Find where the given text appears and provide that cell's center as [x, y] coordinate. 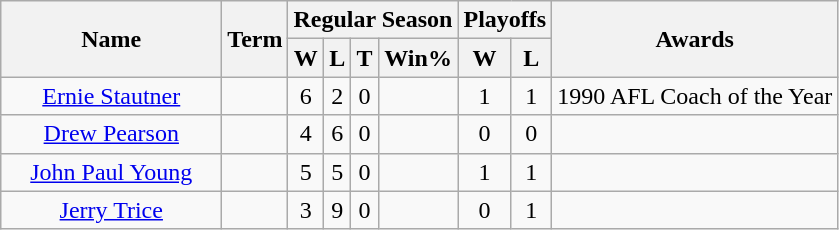
Regular Season [373, 20]
2 [336, 96]
Drew Pearson [112, 134]
Name [112, 39]
Term [255, 39]
John Paul Young [112, 172]
3 [306, 210]
Win% [418, 58]
4 [306, 134]
T [364, 58]
Playoffs [505, 20]
Awards [695, 39]
Jerry Trice [112, 210]
Ernie Stautner [112, 96]
1990 AFL Coach of the Year [695, 96]
9 [336, 210]
